Return [X, Y] of the center of cell containing provided text 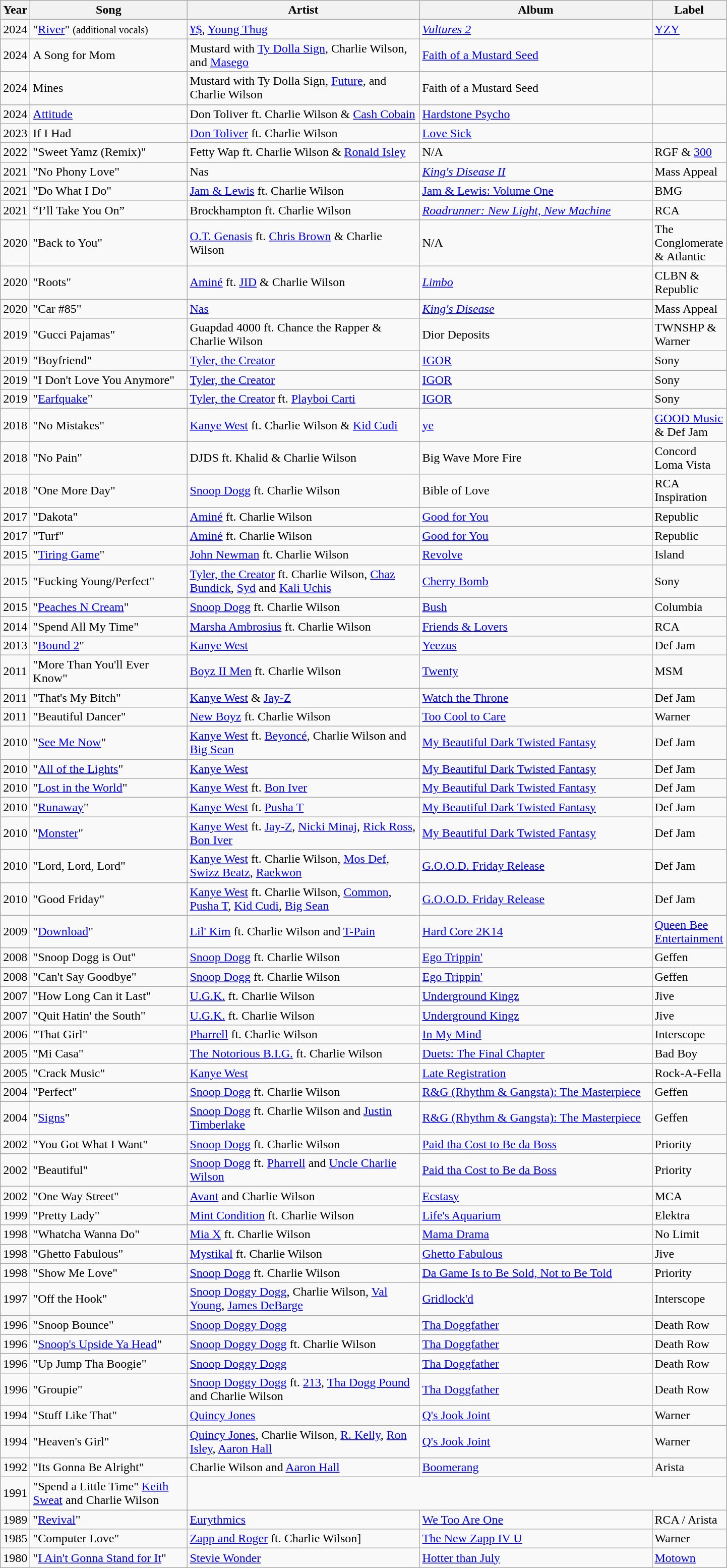
Aminé ft. JID & Charlie Wilson [304, 283]
Artist [304, 10]
King's Disease [535, 308]
"Pretty Lady" [109, 1215]
"Ghetto Fabulous" [109, 1254]
Motown [689, 1558]
"Snoop Dogg is Out" [109, 958]
"Can't Say Goodbye" [109, 977]
Revolve [535, 555]
"Runaway" [109, 807]
Mustard with Ty Dolla Sign, Charlie Wilson, and Masego [304, 55]
Kanye West & Jay-Z [304, 698]
Quincy Jones [304, 1415]
Big Wave More Fire [535, 458]
"Crack Music" [109, 1073]
ye [535, 425]
Friends & Lovers [535, 626]
Snoop Dogg ft. Charlie Wilson and Justin Timberlake [304, 1118]
Label [689, 10]
"Download" [109, 931]
MCA [689, 1196]
CLBN & Republic [689, 283]
"Spend All My Time" [109, 626]
"One More Day" [109, 490]
Avant and Charlie Wilson [304, 1196]
Boomerang [535, 1468]
"Dakota" [109, 517]
1999 [15, 1215]
Concord Loma Vista [689, 458]
Hard Core 2K14 [535, 931]
Yeezus [535, 645]
2013 [15, 645]
Watch the Throne [535, 698]
Vultures 2 [535, 29]
Pharrell ft. Charlie Wilson [304, 1034]
"Revival" [109, 1520]
Hotter than July [535, 1558]
"Mi Casa" [109, 1053]
Kanye West ft. Bon Iver [304, 788]
"Back to You" [109, 243]
"Heaven's Girl" [109, 1441]
"Computer Love" [109, 1539]
Charlie Wilson and Aaron Hall [304, 1468]
1992 [15, 1468]
"Stuff Like That" [109, 1415]
Fetty Wap ft. Charlie Wilson & Ronald Isley [304, 152]
RGF & 300 [689, 152]
Ghetto Fabulous [535, 1254]
Da Game Is to Be Sold, Not to Be Told [535, 1273]
Year [15, 10]
Attitude [109, 114]
"Groupie" [109, 1389]
"Signs" [109, 1118]
"Its Gonna Be Alright" [109, 1468]
Ecstasy [535, 1196]
"See Me Now" [109, 743]
Hardstone Psycho [535, 114]
Stevie Wonder [304, 1558]
"One Way Street" [109, 1196]
"I Ain't Gonna Stand for It" [109, 1558]
1991 [15, 1493]
Mystikal ft. Charlie Wilson [304, 1254]
Mia X ft. Charlie Wilson [304, 1235]
Snoop Dogg ft. Pharrell and Uncle Charlie Wilson [304, 1170]
Bad Boy [689, 1053]
"Fucking Young/Perfect" [109, 581]
Snoop Doggy Dogg, Charlie Wilson, Val Young, James DeBarge [304, 1299]
We Too Are One [535, 1520]
New Boyz ft. Charlie Wilson [304, 717]
"Beautiful Dancer" [109, 717]
"Quit Hatin' the South" [109, 1015]
Mama Drama [535, 1235]
The New Zapp IV U [535, 1539]
Kanye West ft. Charlie Wilson, Common, Pusha T, Kid Cudi, Big Sean [304, 899]
Zapp and Roger ft. Charlie Wilson] [304, 1539]
Cherry Bomb [535, 581]
"Good Friday" [109, 899]
"Car #85" [109, 308]
Tyler, the Creator ft. Charlie Wilson, Chaz Bundick, Syd and Kali Uchis [304, 581]
Mint Condition ft. Charlie Wilson [304, 1215]
A Song for Mom [109, 55]
"No Phony Love" [109, 172]
"Off the Hook" [109, 1299]
"Sweet Yamz (Remix)" [109, 152]
"Monster" [109, 833]
Kanye West ft. Charlie Wilson, Mos Def, Swizz Beatz, Raekwon [304, 866]
Island [689, 555]
"That's My Bitch" [109, 698]
"Snoop's Upside Ya Head" [109, 1344]
King's Disease II [535, 172]
John Newman ft. Charlie Wilson [304, 555]
"Boyfriend" [109, 361]
"I Don't Love You Anymore" [109, 380]
Bush [535, 607]
"Spend a Little Time" Keith Sweat and Charlie Wilson [109, 1493]
Boyz II Men ft. Charlie Wilson [304, 671]
Brockhampton ft. Charlie Wilson [304, 210]
2022 [15, 152]
Arista [689, 1468]
Roadrunner: New Light, New Machine [535, 210]
"Peaches N Cream" [109, 607]
1985 [15, 1539]
"No Pain" [109, 458]
Mustard with Ty Dolla Sign, Future, and Charlie Wilson [304, 88]
RCA / Arista [689, 1520]
The Conglomerate & Atlantic [689, 243]
MSM [689, 671]
Album [535, 10]
Don Toliver ft. Charlie Wilson & Cash Cobain [304, 114]
No Limit [689, 1235]
"That Girl" [109, 1034]
Life's Aquarium [535, 1215]
Duets: The Final Chapter [535, 1053]
"Lost in the World" [109, 788]
"More Than You'll Ever Know" [109, 671]
Eurythmics [304, 1520]
Quincy Jones, Charlie Wilson, R. Kelly, Ron Isley, Aaron Hall [304, 1441]
RCA Inspiration [689, 490]
"Do What I Do" [109, 191]
“I’ll Take You On” [109, 210]
Jam & Lewis ft. Charlie Wilson [304, 191]
Snoop Doggy Dogg ft. Charlie Wilson [304, 1344]
1980 [15, 1558]
Song [109, 10]
"River" (additional vocals) [109, 29]
Mines [109, 88]
"Turf" [109, 536]
"You Got What I Want" [109, 1144]
"Bound 2" [109, 645]
Queen Bee Entertainment [689, 931]
Love Sick [535, 133]
"Earfquake" [109, 399]
"Tiring Game" [109, 555]
Kanye West ft. Beyoncé, Charlie Wilson and Big Sean [304, 743]
2009 [15, 931]
Tyler, the Creator ft. Playboi Carti [304, 399]
"Beautiful" [109, 1170]
"How Long Can it Last" [109, 996]
2006 [15, 1034]
"Snoop Bounce" [109, 1325]
1997 [15, 1299]
Kanye West ft. Charlie Wilson & Kid Cudi [304, 425]
"No Mistakes" [109, 425]
¥$, Young Thug [304, 29]
In My Mind [535, 1034]
Jam & Lewis: Volume One [535, 191]
If I Had [109, 133]
TWNSHP & Warner [689, 335]
Dior Deposits [535, 335]
Marsha Ambrosius ft. Charlie Wilson [304, 626]
Snoop Doggy Dogg ft. 213, Tha Dogg Pound and Charlie Wilson [304, 1389]
YZY [689, 29]
2023 [15, 133]
"All of the Lights" [109, 769]
"Lord, Lord, Lord" [109, 866]
Late Registration [535, 1073]
"Show Me Love" [109, 1273]
Rock-A-Fella [689, 1073]
1989 [15, 1520]
2014 [15, 626]
GOOD Music & Def Jam [689, 425]
Lil' Kim ft. Charlie Wilson and T-Pain [304, 931]
Limbo [535, 283]
DJDS ft. Khalid & Charlie Wilson [304, 458]
"Roots" [109, 283]
Don Toliver ft. Charlie Wilson [304, 133]
Columbia [689, 607]
The Notorious B.I.G. ft. Charlie Wilson [304, 1053]
"Perfect" [109, 1092]
Twenty [535, 671]
O.T. Genasis ft. Chris Brown & Charlie Wilson [304, 243]
Guapdad 4000 ft. Chance the Rapper & Charlie Wilson [304, 335]
Kanye West ft. Pusha T [304, 807]
BMG [689, 191]
Bible of Love [535, 490]
Gridlock'd [535, 1299]
"Up Jump Tha Boogie" [109, 1363]
Elektra [689, 1215]
"Gucci Pajamas" [109, 335]
Too Cool to Care [535, 717]
"Whatcha Wanna Do" [109, 1235]
Kanye West ft. Jay-Z, Nicki Minaj, Rick Ross, Bon Iver [304, 833]
